Extract the (x, y) coordinate from the center of the cell holding the provided text.  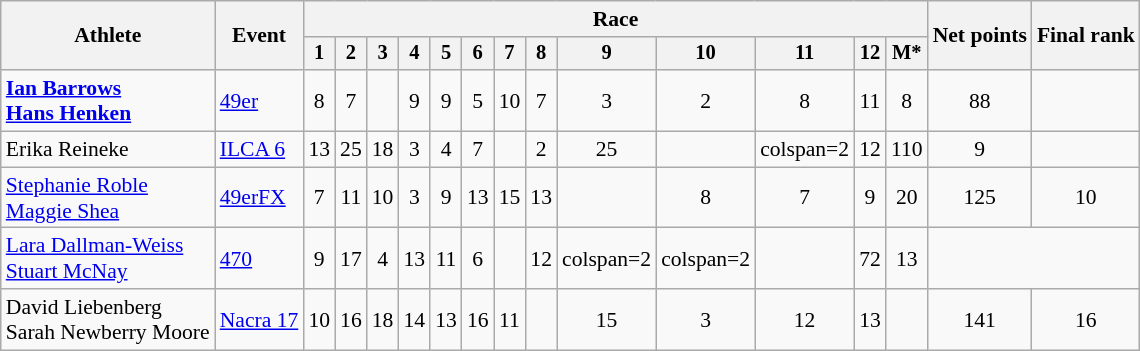
14 (414, 320)
Lara Dallman-WeissStuart McNay (108, 258)
David LiebenbergSarah Newberry Moore (108, 320)
M* (907, 54)
Ian BarrowsHans Henken (108, 100)
125 (980, 198)
ILCA 6 (260, 150)
Event (260, 36)
Final rank (1086, 36)
Erika Reineke (108, 150)
110 (907, 150)
Race (615, 19)
49erFX (260, 198)
Athlete (108, 36)
49er (260, 100)
17 (351, 258)
1 (319, 54)
Net points (980, 36)
Nacra 17 (260, 320)
141 (980, 320)
Stephanie RobleMaggie Shea (108, 198)
88 (980, 100)
20 (907, 198)
470 (260, 258)
72 (870, 258)
